Extract the [x, y] coordinate from the center of the cell holding the provided text.  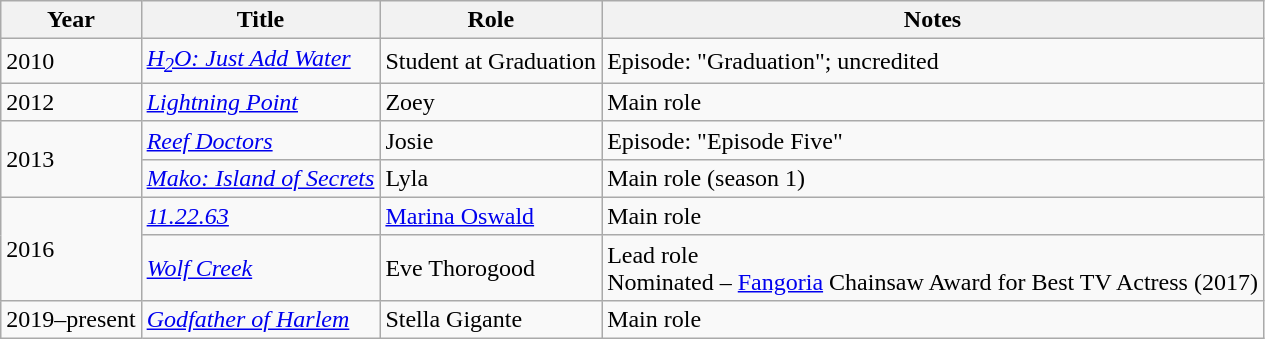
H2O: Just Add Water [260, 61]
Title [260, 20]
2013 [71, 159]
Role [491, 20]
11.22.63 [260, 216]
2019–present [71, 319]
2010 [71, 61]
Marina Oswald [491, 216]
Lyla [491, 178]
Reef Doctors [260, 140]
Zoey [491, 102]
Stella Gigante [491, 319]
Eve Thorogood [491, 268]
Notes [933, 20]
Wolf Creek [260, 268]
2012 [71, 102]
Episode: "Graduation"; uncredited [933, 61]
Episode: "Episode Five" [933, 140]
Godfather of Harlem [260, 319]
Main role (season 1) [933, 178]
Student at Graduation [491, 61]
Mako: Island of Secrets [260, 178]
2016 [71, 248]
Josie [491, 140]
Lightning Point [260, 102]
Year [71, 20]
Lead roleNominated – Fangoria Chainsaw Award for Best TV Actress (2017) [933, 268]
